Locate the cell with the specified text and output its (X, Y) center coordinate. 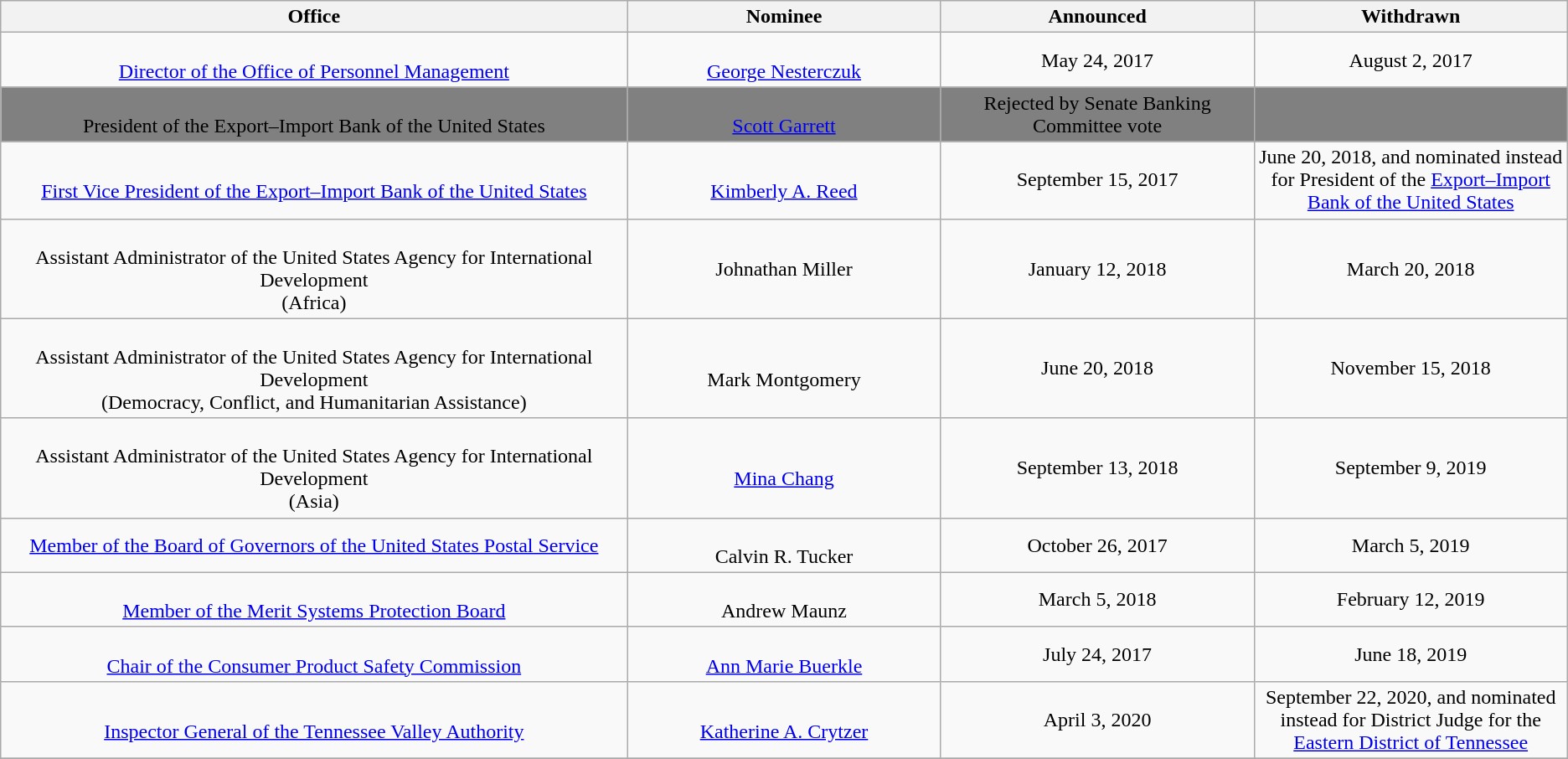
Katherine A. Crytzer (784, 720)
Calvin R. Tucker (784, 545)
Kimberly A. Reed (784, 180)
September 9, 2019 (1411, 467)
Andrew Maunz (784, 600)
June 20, 2018, and nominated instead for President of the Export–Import Bank of the United States (1411, 180)
Director of the Office of Personnel Management (314, 60)
February 12, 2019 (1411, 600)
First Vice President of the Export–Import Bank of the United States (314, 180)
April 3, 2020 (1097, 720)
President of the Export–Import Bank of the United States (314, 114)
August 2, 2017 (1411, 60)
Member of the Board of Governors of the United States Postal Service (314, 545)
May 24, 2017 (1097, 60)
Nominee (784, 17)
Announced (1097, 17)
October 26, 2017 (1097, 545)
June 18, 2019 (1411, 653)
September 15, 2017 (1097, 180)
July 24, 2017 (1097, 653)
Office (314, 17)
Rejected by Senate Banking Committee vote (1097, 114)
Scott Garrett (784, 114)
January 12, 2018 (1097, 268)
Withdrawn (1411, 17)
March 5, 2019 (1411, 545)
Member of the Merit Systems Protection Board (314, 600)
Mark Montgomery (784, 369)
Ann Marie Buerkle (784, 653)
Assistant Administrator of the United States Agency for International Development(Democracy, Conflict, and Humanitarian Assistance) (314, 369)
Assistant Administrator of the United States Agency for International Development(Asia) (314, 467)
Mina Chang (784, 467)
Chair of the Consumer Product Safety Commission (314, 653)
March 20, 2018 (1411, 268)
George Nesterczuk (784, 60)
Johnathan Miller (784, 268)
Assistant Administrator of the United States Agency for International Development(Africa) (314, 268)
September 22, 2020, and nominated instead for District Judge for the Eastern District of Tennessee (1411, 720)
Inspector General of the Tennessee Valley Authority (314, 720)
June 20, 2018 (1097, 369)
March 5, 2018 (1097, 600)
November 15, 2018 (1411, 369)
September 13, 2018 (1097, 467)
